Search for the cell housing the specified text and yield its (x, y) center coordinate. 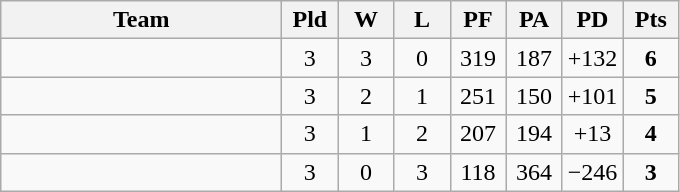
4 (651, 134)
6 (651, 58)
Team (142, 20)
PD (592, 20)
L (422, 20)
+101 (592, 96)
PF (478, 20)
+132 (592, 58)
5 (651, 96)
Pts (651, 20)
118 (478, 172)
150 (534, 96)
Pld (310, 20)
PA (534, 20)
+13 (592, 134)
W (366, 20)
207 (478, 134)
251 (478, 96)
364 (534, 172)
194 (534, 134)
187 (534, 58)
−246 (592, 172)
319 (478, 58)
